Detect which cell encompasses the target text, then output its [x, y] center coordinate. 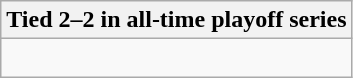
Tied 2–2 in all-time playoff series [176, 20]
